Extract the (x, y) coordinate from the center of the cell holding the provided text.  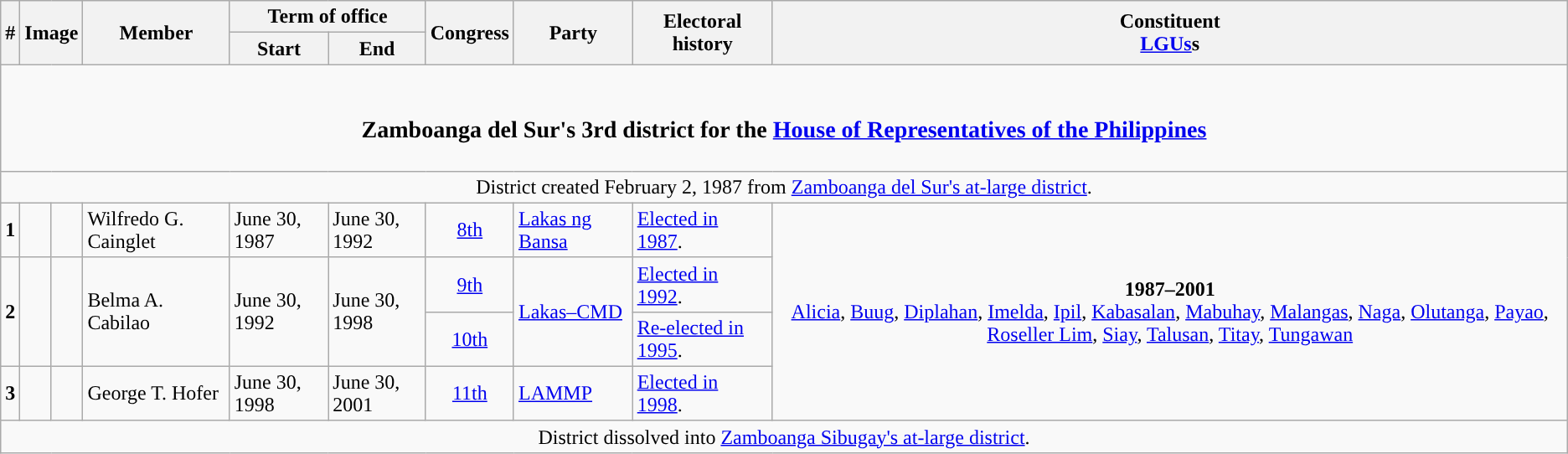
# (10, 33)
Elected in 1998. (702, 394)
LAMMP (573, 394)
Wilfredo G. Cainglet (156, 230)
Elected in 1987. (702, 230)
10th (469, 338)
3 (10, 394)
George T. Hofer (156, 394)
ConstituentLGUss (1169, 33)
June 30, 2001 (377, 394)
Party (573, 33)
1987–2001Alicia, Buug, Diplahan, Imelda, Ipil, Kabasalan, Mabuhay, Malangas, Naga, Olutanga, Payao, Roseller Lim, Siay, Talusan, Titay, Tungawan (1169, 312)
2 (10, 312)
Electoral history (702, 33)
Belma A. Cabilao (156, 312)
End (377, 49)
1 (10, 230)
District dissolved into Zamboanga Sibugay's at-large district. (784, 436)
9th (469, 285)
Lakas–CMD (573, 312)
District created February 2, 1987 from Zamboanga del Sur's at-large district. (784, 187)
June 30, 1987 (279, 230)
11th (469, 394)
Elected in 1992. (702, 285)
Start (279, 49)
Re-elected in 1995. (702, 338)
Congress (469, 33)
Zamboanga del Sur's 3rd district for the House of Representatives of the Philippines (784, 117)
8th (469, 230)
Lakas ng Bansa (573, 230)
Member (156, 33)
Image (52, 33)
Term of office (328, 17)
